Extract the [X, Y] coordinate from the center of the cell holding the provided text.  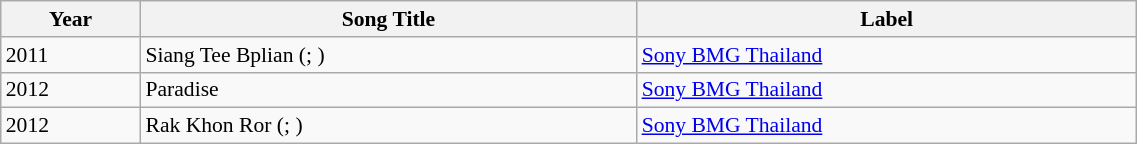
Siang Tee Bplian (; ) [388, 55]
Year [71, 19]
Rak Khon Ror (; ) [388, 126]
Label [887, 19]
2011 [71, 55]
Paradise [388, 90]
Song Title [388, 19]
